From the cell containing the given text, extract its center point as (x, y) coordinate. 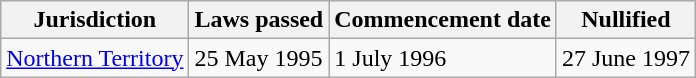
1 July 1996 (443, 58)
Laws passed (259, 20)
Commencement date (443, 20)
Nullified (626, 20)
Jurisdiction (95, 20)
27 June 1997 (626, 58)
25 May 1995 (259, 58)
Northern Territory (95, 58)
